Search for the cell housing the specified text and yield its [X, Y] center coordinate. 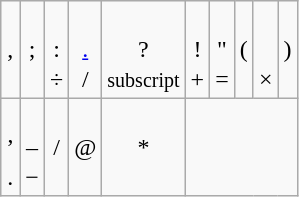
@ [86, 146]
– − [32, 146]
* [144, 146]
/ [56, 146]
. / [86, 50]
! + [198, 50]
: ÷ [56, 50]
; [32, 50]
( [244, 50]
? subscript [144, 50]
) [288, 50]
" = [222, 50]
’ . [10, 146]
, [10, 50]
× [266, 50]
